Return the (x, y) coordinate for the center point of the cell that contains the specified text.  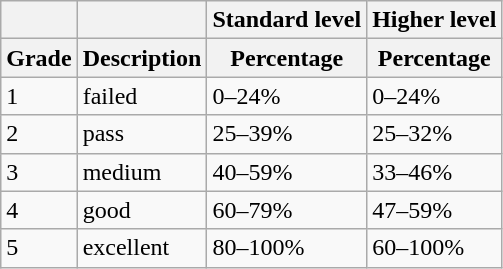
4 (39, 210)
Grade (39, 58)
60–100% (434, 248)
excellent (142, 248)
25–32% (434, 134)
60–79% (287, 210)
1 (39, 96)
failed (142, 96)
40–59% (287, 172)
25–39% (287, 134)
3 (39, 172)
47–59% (434, 210)
Description (142, 58)
33–46% (434, 172)
pass (142, 134)
good (142, 210)
medium (142, 172)
2 (39, 134)
Standard level (287, 20)
80–100% (287, 248)
5 (39, 248)
Higher level (434, 20)
